For the text-containing cell, return its midpoint in [x, y] coordinate format. 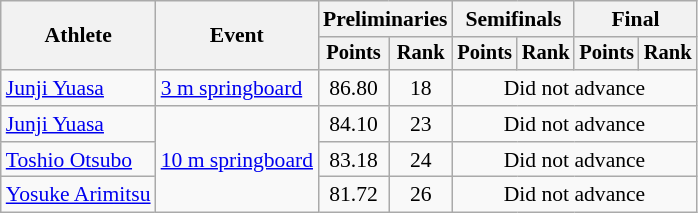
Preliminaries [385, 19]
Toshio Otsubo [78, 160]
86.80 [354, 88]
Yosuke Arimitsu [78, 195]
83.18 [354, 160]
Event [237, 36]
84.10 [354, 124]
23 [420, 124]
Final [635, 19]
10 m springboard [237, 160]
81.72 [354, 195]
26 [420, 195]
24 [420, 160]
18 [420, 88]
Athlete [78, 36]
3 m springboard [237, 88]
Semifinals [513, 19]
